Capture the cell that displays the provided text and extract its [x, y] central coordinate. 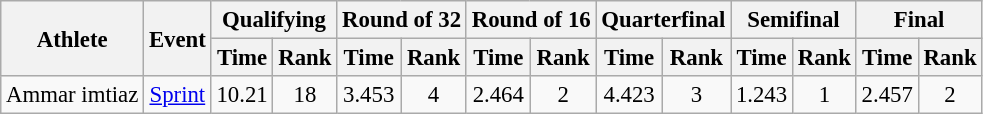
10.21 [242, 95]
Sprint [178, 95]
Semifinal [794, 20]
2.457 [887, 95]
18 [305, 95]
Event [178, 38]
4.423 [629, 95]
3 [696, 95]
4 [434, 95]
Qualifying [274, 20]
Final [919, 20]
Round of 32 [402, 20]
2.464 [498, 95]
3.453 [369, 95]
Ammar imtiaz [72, 95]
Quarterfinal [664, 20]
Round of 16 [531, 20]
1.243 [762, 95]
Athlete [72, 38]
1 [824, 95]
